From the cell containing the given text, extract its center point as [X, Y] coordinate. 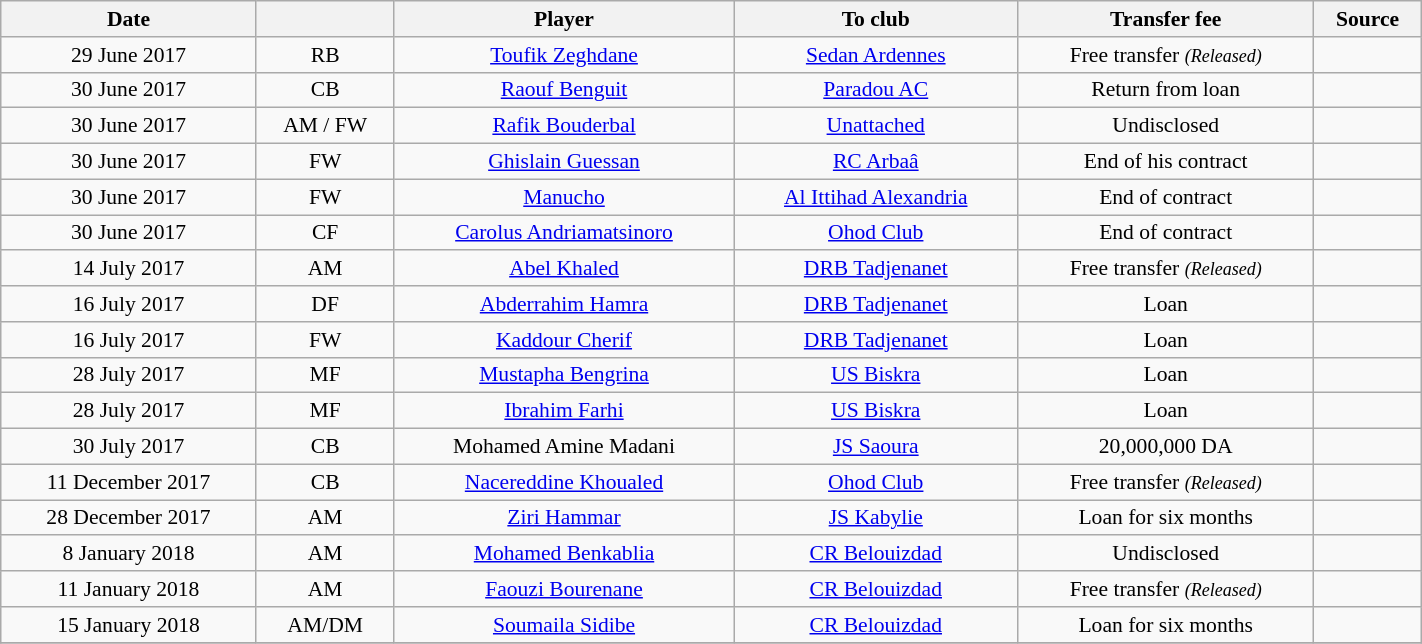
Transfer fee [1166, 19]
RC Arbaâ [876, 162]
Date [128, 19]
End of his contract [1166, 162]
Carolus Andriamatsinoro [564, 233]
To club [876, 19]
Nacereddine Khoualed [564, 482]
Return from loan [1166, 90]
Faouzi Bourenane [564, 589]
DF [325, 304]
Toufik Zeghdane [564, 55]
20,000,000 DA [1166, 447]
Ibrahim Farhi [564, 411]
Paradou AC [876, 90]
15 January 2018 [128, 625]
Mohamed Amine Madani [564, 447]
AM/DM [325, 625]
30 July 2017 [128, 447]
Raouf Benguit [564, 90]
Sedan Ardennes [876, 55]
JS Saoura [876, 447]
Abderrahim Hamra [564, 304]
29 June 2017 [128, 55]
RB [325, 55]
Ghislain Guessan [564, 162]
AM / FW [325, 126]
Rafik Bouderbal [564, 126]
Soumaila Sidibe [564, 625]
8 January 2018 [128, 554]
CF [325, 233]
Unattached [876, 126]
11 December 2017 [128, 482]
Kaddour Cherif [564, 340]
11 January 2018 [128, 589]
Source [1368, 19]
Mustapha Bengrina [564, 375]
Manucho [564, 197]
14 July 2017 [128, 269]
Mohamed Benkablia [564, 554]
Abel Khaled [564, 269]
Al Ittihad Alexandria [876, 197]
Ziri Hammar [564, 518]
Player [564, 19]
28 December 2017 [128, 518]
JS Kabylie [876, 518]
